Extract the [X, Y] coordinate from the center of the cell holding the provided text.  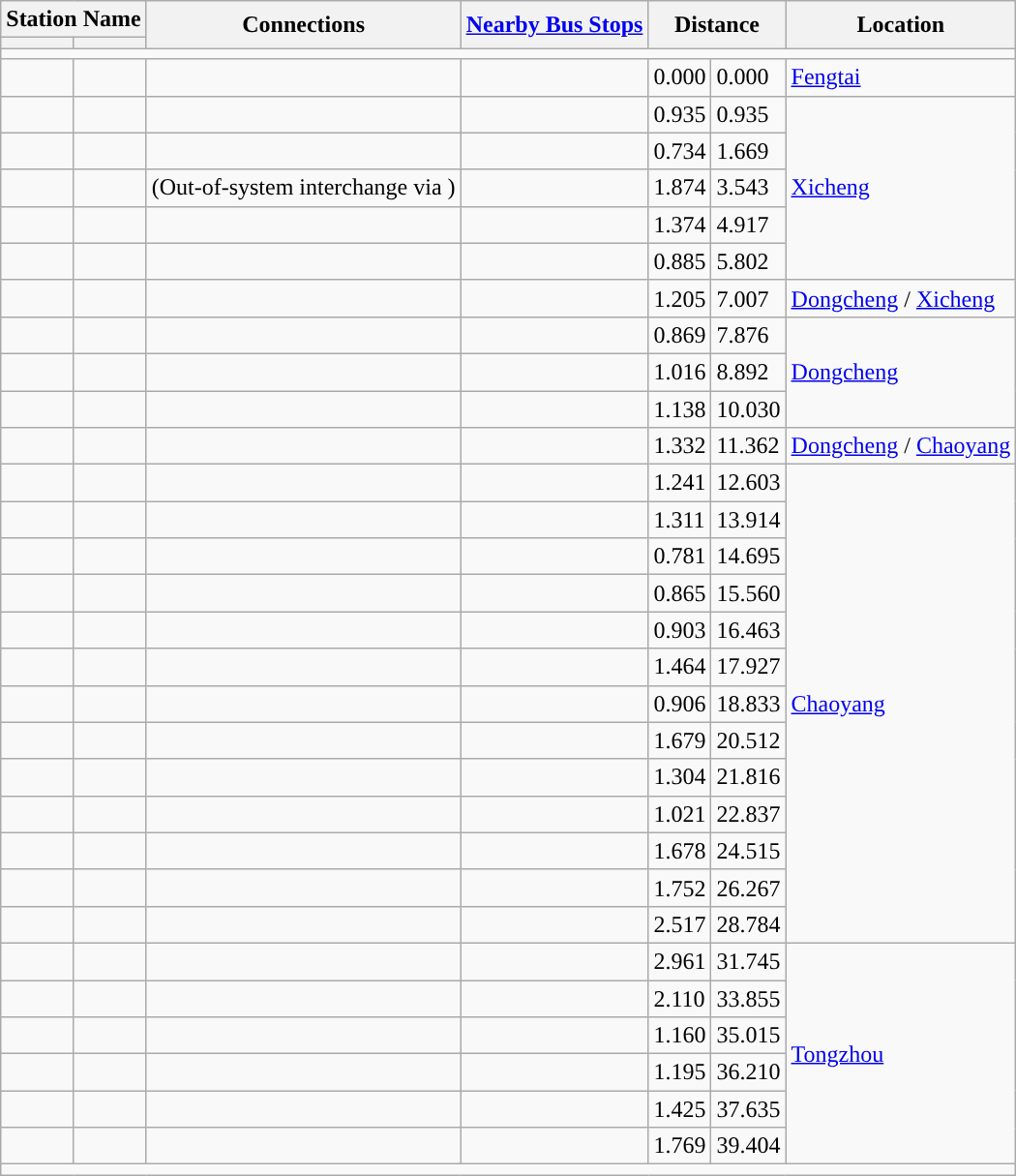
1.374 [679, 225]
Dongcheng / Xicheng [901, 298]
1.752 [679, 888]
24.515 [749, 851]
Location [901, 25]
15.560 [749, 593]
7.007 [749, 298]
Fengtai [901, 77]
37.635 [749, 1109]
1.195 [679, 1072]
2.961 [679, 961]
Nearby Bus Stops [554, 25]
Station Name [74, 19]
1.311 [679, 520]
4.917 [749, 225]
20.512 [749, 740]
0.869 [679, 335]
Distance [717, 25]
1.021 [679, 814]
22.837 [749, 814]
36.210 [749, 1072]
28.784 [749, 924]
1.016 [679, 372]
14.695 [749, 557]
1.160 [679, 1036]
1.138 [679, 409]
Tongzhou [901, 1053]
33.855 [749, 998]
0.734 [679, 151]
1.874 [679, 188]
5.802 [749, 261]
35.015 [749, 1036]
1.425 [679, 1109]
1.241 [679, 483]
1.205 [679, 298]
Chaoyang [901, 705]
13.914 [749, 520]
11.362 [749, 446]
39.404 [749, 1146]
Xicheng [901, 188]
Connections [304, 25]
1.769 [679, 1146]
31.745 [749, 961]
1.678 [679, 851]
17.927 [749, 667]
10.030 [749, 409]
Dongcheng / Chaoyang [901, 446]
0.903 [679, 630]
2.517 [679, 924]
0.885 [679, 261]
12.603 [749, 483]
16.463 [749, 630]
21.816 [749, 777]
1.304 [679, 777]
Dongcheng [901, 372]
8.892 [749, 372]
1.464 [679, 667]
0.865 [679, 593]
3.543 [749, 188]
18.833 [749, 704]
2.110 [679, 998]
7.876 [749, 335]
1.332 [679, 446]
(Out-of-system interchange via ) [304, 188]
1.679 [679, 740]
0.906 [679, 704]
0.781 [679, 557]
26.267 [749, 888]
1.669 [749, 151]
